Identify which cell holds the provided text, then report its [x, y] central coordinate. 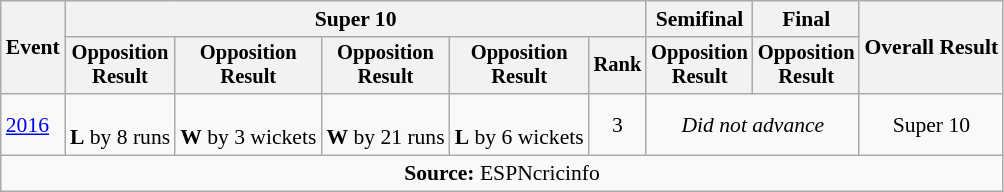
W by 21 runs [385, 124]
2016 [33, 124]
Event [33, 48]
Final [806, 19]
W by 3 wickets [248, 124]
L by 6 wickets [520, 124]
3 [618, 124]
L by 8 runs [120, 124]
Did not advance [752, 124]
Source: ESPNcricinfo [502, 174]
Overall Result [931, 48]
Rank [618, 66]
Semifinal [700, 19]
